Output the (x, y) coordinate of the center of the cell containing the given text.  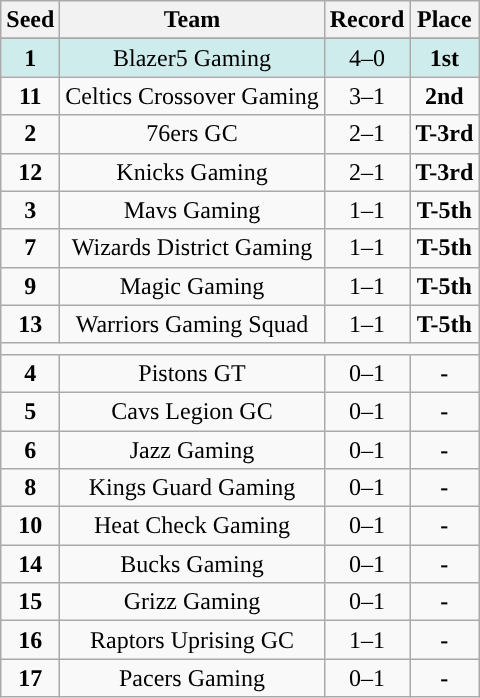
Grizz Gaming (192, 602)
Wizards District Gaming (192, 248)
Knicks Gaming (192, 172)
2nd (444, 96)
17 (30, 678)
76ers GC (192, 134)
Place (444, 20)
9 (30, 286)
Cavs Legion GC (192, 411)
4 (30, 373)
10 (30, 526)
16 (30, 640)
4–0 (367, 58)
Pistons GT (192, 373)
3 (30, 210)
Kings Guard Gaming (192, 488)
Bucks Gaming (192, 564)
1st (444, 58)
Record (367, 20)
1 (30, 58)
5 (30, 411)
Team (192, 20)
Magic Gaming (192, 286)
Mavs Gaming (192, 210)
7 (30, 248)
11 (30, 96)
15 (30, 602)
Warriors Gaming Squad (192, 324)
Jazz Gaming (192, 449)
Seed (30, 20)
Heat Check Gaming (192, 526)
12 (30, 172)
13 (30, 324)
Pacers Gaming (192, 678)
14 (30, 564)
Blazer5 Gaming (192, 58)
2 (30, 134)
Celtics Crossover Gaming (192, 96)
Raptors Uprising GC (192, 640)
6 (30, 449)
8 (30, 488)
3–1 (367, 96)
